Scan for the cell matching the given text and deliver its [X, Y] coordinate at center. 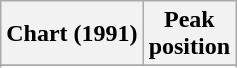
Peakposition [189, 34]
Chart (1991) [72, 34]
